Search for the cell housing the specified text and yield its [X, Y] center coordinate. 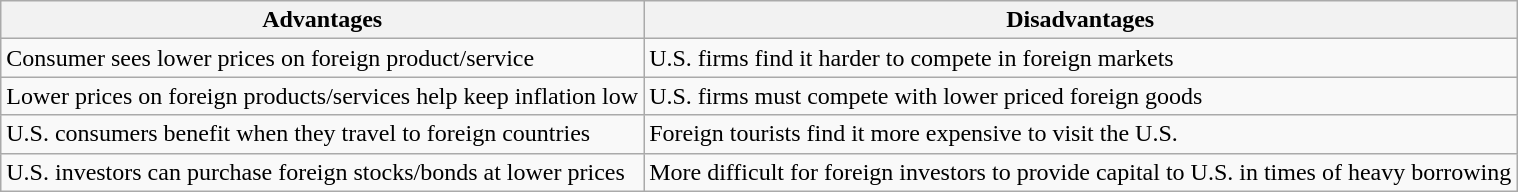
Consumer sees lower prices on foreign product/service [322, 58]
Foreign tourists find it more expensive to visit the U.S. [1080, 134]
U.S. investors can purchase foreign stocks/bonds at lower prices [322, 172]
Lower prices on foreign products/services help keep inflation low [322, 96]
U.S. firms must compete with lower priced foreign goods [1080, 96]
U.S. consumers benefit when they travel to foreign countries [322, 134]
Advantages [322, 20]
Disadvantages [1080, 20]
More difficult for foreign investors to provide capital to U.S. in times of heavy borrowing [1080, 172]
U.S. firms find it harder to compete in foreign markets [1080, 58]
